Capture the cell that displays the provided text and extract its (X, Y) central coordinate. 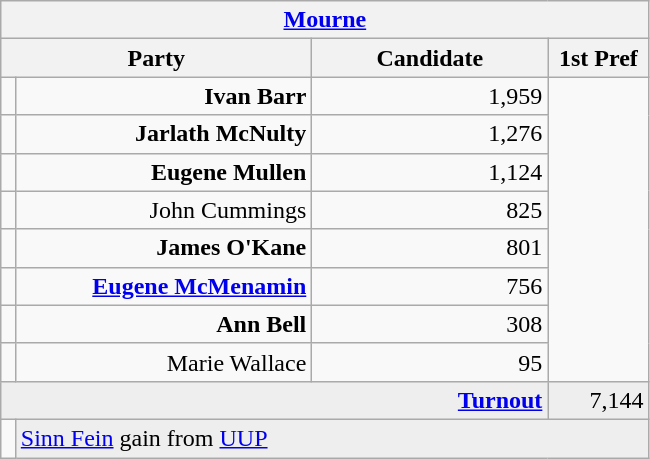
801 (430, 248)
Party (156, 58)
Ann Bell (164, 324)
Eugene Mullen (164, 172)
Mourne (325, 20)
1,959 (430, 96)
1,124 (430, 172)
1st Pref (598, 58)
825 (430, 210)
Jarlath McNulty (164, 134)
John Cummings (164, 210)
Turnout (274, 400)
Eugene McMenamin (164, 286)
7,144 (598, 400)
756 (430, 286)
Sinn Fein gain from UUP (332, 438)
308 (430, 324)
James O'Kane (164, 248)
Ivan Barr (164, 96)
Candidate (430, 58)
Marie Wallace (164, 362)
95 (430, 362)
1,276 (430, 134)
